Detect which cell encompasses the target text, then output its (x, y) center coordinate. 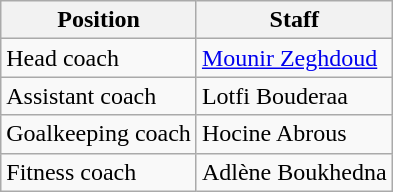
Fitness coach (99, 172)
Head coach (99, 58)
Staff (294, 20)
Adlène Boukhedna (294, 172)
Mounir Zeghdoud (294, 58)
Goalkeeping coach (99, 134)
Assistant coach (99, 96)
Lotfi Bouderaa (294, 96)
Hocine Abrous (294, 134)
Position (99, 20)
